Determine the [x, y] coordinate at the center of the cell enclosing the given text.  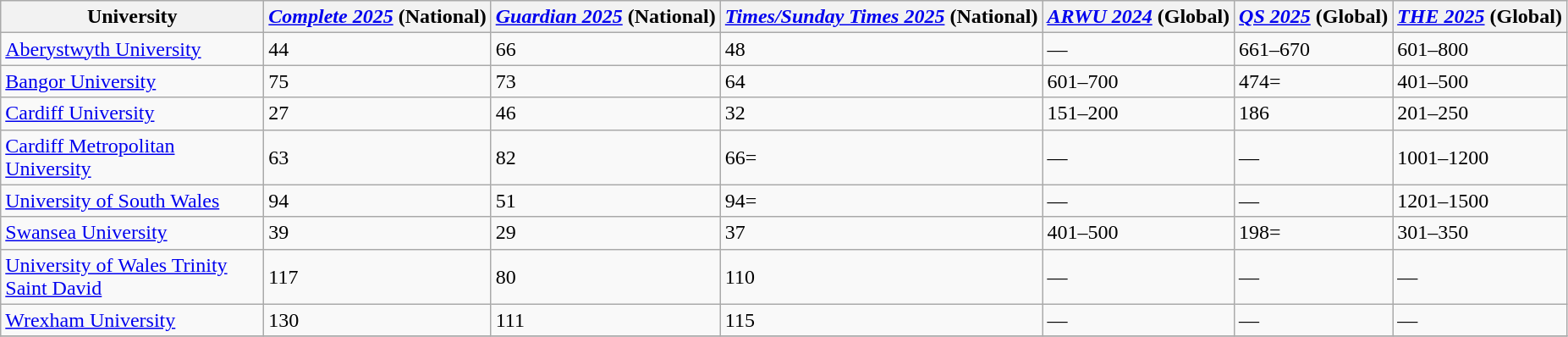
110 [882, 276]
44 [377, 49]
186 [1313, 113]
QS 2025 (Global) [1313, 17]
51 [606, 201]
474= [1313, 81]
117 [377, 276]
Times/Sunday Times 2025 (National) [882, 17]
Cardiff University [132, 113]
94 [377, 201]
University [132, 17]
Complete 2025 (National) [377, 17]
48 [882, 49]
29 [606, 233]
82 [606, 157]
80 [606, 276]
66 [606, 49]
37 [882, 233]
32 [882, 113]
115 [882, 320]
601–800 [1480, 49]
Swansea University [132, 233]
66= [882, 157]
151–200 [1139, 113]
ARWU 2024 (Global) [1139, 17]
Wrexham University [132, 320]
THE 2025 (Global) [1480, 17]
46 [606, 113]
301–350 [1480, 233]
661–670 [1313, 49]
Guardian 2025 (National) [606, 17]
Cardiff Metropolitan University [132, 157]
111 [606, 320]
27 [377, 113]
University of Wales Trinity Saint David [132, 276]
94= [882, 201]
Aberystwyth University [132, 49]
63 [377, 157]
73 [606, 81]
1201–1500 [1480, 201]
601–700 [1139, 81]
75 [377, 81]
Bangor University [132, 81]
1001–1200 [1480, 157]
39 [377, 233]
University of South Wales [132, 201]
198= [1313, 233]
64 [882, 81]
201–250 [1480, 113]
130 [377, 320]
